Return [X, Y] of the center of cell containing provided text 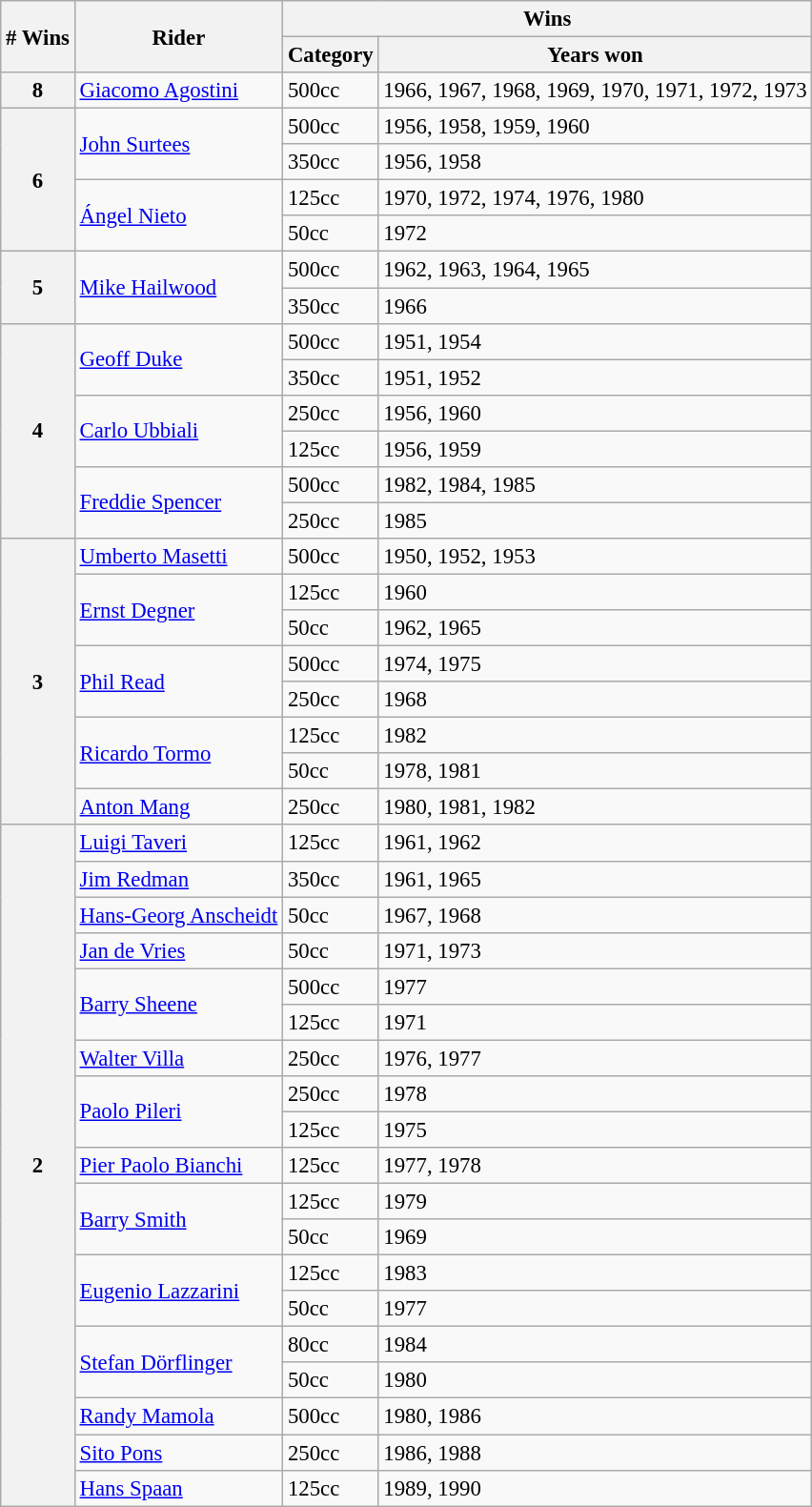
1978 [595, 1094]
Walter Villa [178, 1058]
1968 [595, 700]
1989, 1990 [595, 1488]
1956, 1960 [595, 413]
Ricardo Tormo [178, 753]
Randy Mamola [178, 1416]
1956, 1958 [595, 162]
John Surtees [178, 145]
Ernst Degner [178, 610]
Barry Sheene [178, 1005]
1980, 1986 [595, 1416]
Mike Hailwood [178, 288]
6 [38, 180]
1969 [595, 1237]
1976, 1977 [595, 1058]
Category [331, 55]
# Wins [38, 36]
Anton Mang [178, 807]
1974, 1975 [595, 664]
1962, 1963, 1964, 1965 [595, 270]
1956, 1958, 1959, 1960 [595, 127]
1986, 1988 [595, 1453]
2 [38, 1166]
1967, 1968 [595, 915]
Freddie Spencer [178, 503]
1985 [595, 520]
1977, 1978 [595, 1166]
1961, 1962 [595, 844]
1971, 1973 [595, 950]
1956, 1959 [595, 449]
80cc [331, 1345]
1971 [595, 1023]
Pier Paolo Bianchi [178, 1166]
1950, 1952, 1953 [595, 557]
1966 [595, 306]
4 [38, 431]
Geoff Duke [178, 358]
Jan de Vries [178, 950]
Barry Smith [178, 1220]
1982 [595, 736]
Umberto Masetti [178, 557]
1978, 1981 [595, 771]
1980 [595, 1381]
Hans-Georg Anscheidt [178, 915]
Stefan Dörflinger [178, 1363]
Giacomo Agostini [178, 91]
1975 [595, 1130]
1962, 1965 [595, 628]
1979 [595, 1202]
1970, 1972, 1974, 1976, 1980 [595, 198]
1966, 1967, 1968, 1969, 1970, 1971, 1972, 1973 [595, 91]
Rider [178, 36]
3 [38, 682]
1980, 1981, 1982 [595, 807]
Phil Read [178, 682]
1951, 1954 [595, 341]
Years won [595, 55]
5 [38, 288]
1951, 1952 [595, 377]
1972 [595, 234]
8 [38, 91]
Hans Spaan [178, 1488]
Sito Pons [178, 1453]
1982, 1984, 1985 [595, 485]
Carlo Ubbiali [178, 431]
1983 [595, 1273]
Luigi Taveri [178, 844]
Jim Redman [178, 879]
Eugenio Lazzarini [178, 1291]
Wins [547, 19]
Ángel Nieto [178, 215]
1984 [595, 1345]
1961, 1965 [595, 879]
1960 [595, 592]
Paolo Pileri [178, 1111]
